Detect which cell encompasses the target text, then output its (x, y) center coordinate. 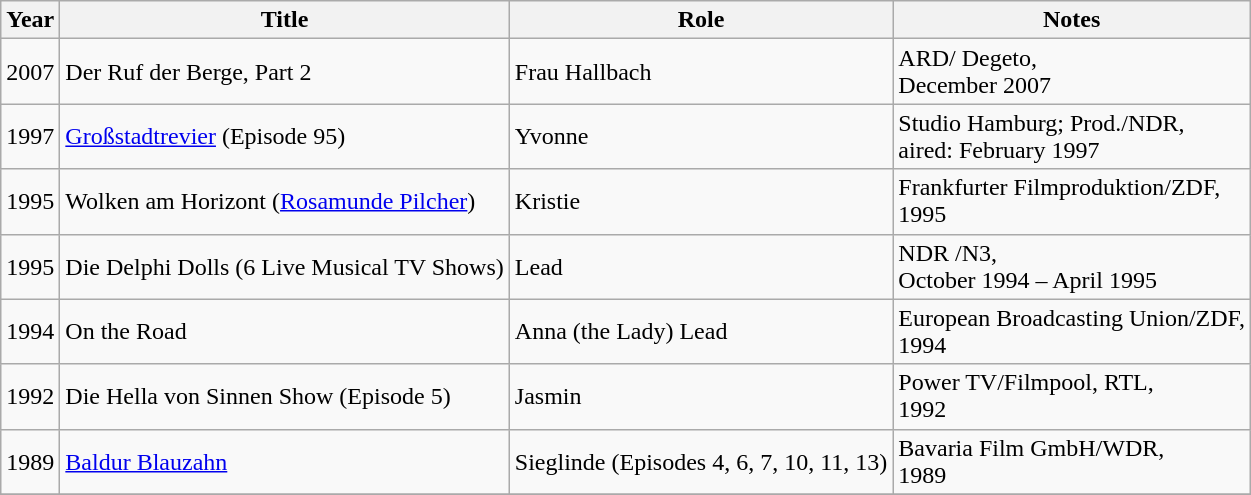
Yvonne (700, 136)
Studio Hamburg; Prod./NDR, aired: February 1997 (1072, 136)
Notes (1072, 20)
Der Ruf der Berge, Part 2 (284, 72)
Frau Hallbach (700, 72)
Großstadtrevier (Episode 95) (284, 136)
Baldur Blauzahn (284, 462)
Power TV/Filmpool, RTL, 1992 (1072, 396)
Sieglinde (Episodes 4, 6, 7, 10, 11, 13) (700, 462)
Die Delphi Dolls (6 Live Musical TV Shows) (284, 266)
Bavaria Film GmbH/WDR, 1989 (1072, 462)
Year (30, 20)
Wolken am Horizont (Rosamunde Pilcher) (284, 202)
ARD/ Degeto, December 2007 (1072, 72)
Jasmin (700, 396)
Die Hella von Sinnen Show (Episode 5) (284, 396)
Frankfurter Filmproduktion/ZDF, 1995 (1072, 202)
Title (284, 20)
1994 (30, 332)
2007 (30, 72)
Anna (the Lady) Lead (700, 332)
Lead (700, 266)
1989 (30, 462)
Role (700, 20)
On the Road (284, 332)
Kristie (700, 202)
NDR /N3, October 1994 – April 1995 (1072, 266)
1992 (30, 396)
European Broadcasting Union/ZDF, 1994 (1072, 332)
1997 (30, 136)
